Return (x, y) of the center of cell containing provided text 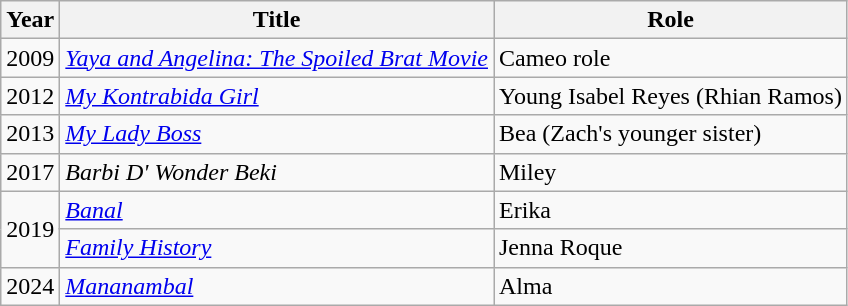
2024 (30, 286)
Role (671, 20)
2012 (30, 96)
Banal (277, 210)
2017 (30, 172)
My Lady Boss (277, 134)
Jenna Roque (671, 248)
Young Isabel Reyes (Rhian Ramos) (671, 96)
Year (30, 20)
Family History (277, 248)
Bea (Zach's younger sister) (671, 134)
2009 (30, 58)
Miley (671, 172)
Erika (671, 210)
Title (277, 20)
Barbi D' Wonder Beki (277, 172)
Alma (671, 286)
2013 (30, 134)
Mananambal (277, 286)
Cameo role (671, 58)
Yaya and Angelina: The Spoiled Brat Movie (277, 58)
My Kontrabida Girl (277, 96)
2019 (30, 229)
